Locate the cell with the specified text and output its [X, Y] center coordinate. 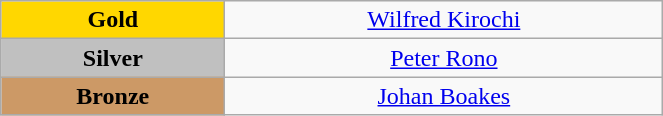
Bronze [113, 96]
Johan Boakes [444, 96]
Silver [113, 58]
Wilfred Kirochi [444, 20]
Peter Rono [444, 58]
Gold [113, 20]
